Identify which cell holds the provided text, then report its (X, Y) central coordinate. 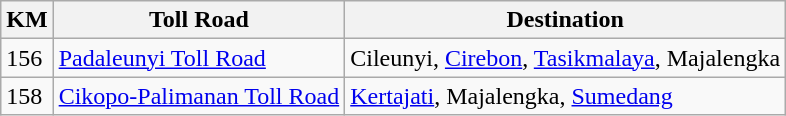
Toll Road (199, 20)
KM (27, 20)
156 (27, 58)
Cileunyi, Cirebon, Tasikmalaya, Majalengka (566, 58)
Padaleunyi Toll Road (199, 58)
Kertajati, Majalengka, Sumedang (566, 96)
Destination (566, 20)
158 (27, 96)
Cikopo-Palimanan Toll Road (199, 96)
